Determine the [x, y] coordinate at the center of the cell enclosing the given text.  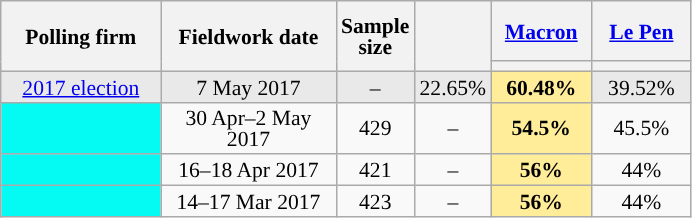
Macron [541, 31]
423 [375, 202]
45.5% [641, 128]
16–18 Apr 2017 [248, 170]
14–17 Mar 2017 [248, 202]
Samplesize [375, 36]
22.65% [452, 86]
Fieldwork date [248, 36]
2017 election [81, 86]
Le Pen [641, 31]
54.5% [541, 128]
7 May 2017 [248, 86]
30 Apr–2 May 2017 [248, 128]
429 [375, 128]
39.52% [641, 86]
421 [375, 170]
Polling firm [81, 36]
60.48% [541, 86]
